Determine the [x, y] coordinate at the center of the cell enclosing the given text.  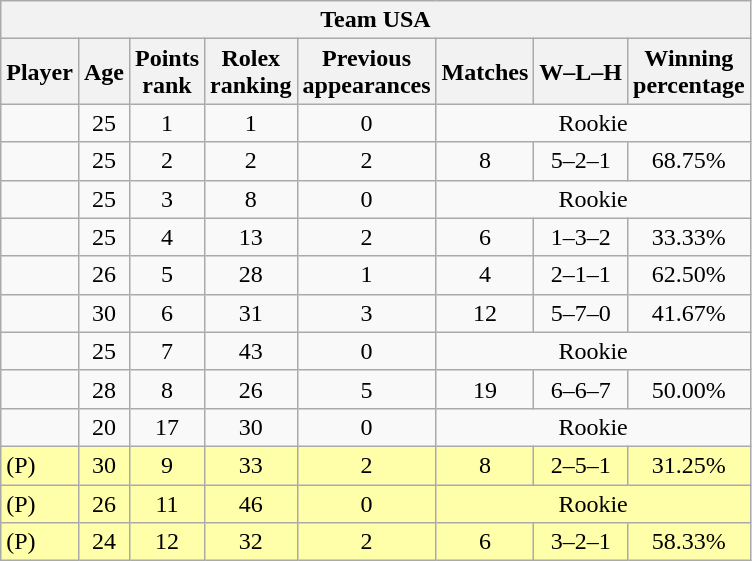
58.33% [690, 542]
9 [166, 465]
5–7–0 [581, 313]
3–2–1 [581, 542]
46 [251, 503]
20 [104, 427]
31 [251, 313]
1–3–2 [581, 237]
Winningpercentage [690, 72]
Pointsrank [166, 72]
Previousappearances [366, 72]
68.75% [690, 161]
50.00% [690, 389]
2–5–1 [581, 465]
6–6–7 [581, 389]
13 [251, 237]
7 [166, 351]
Age [104, 72]
62.50% [690, 275]
33 [251, 465]
43 [251, 351]
Team USA [376, 20]
32 [251, 542]
17 [166, 427]
2–1–1 [581, 275]
24 [104, 542]
Rolexranking [251, 72]
11 [166, 503]
31.25% [690, 465]
Player [40, 72]
Matches [485, 72]
19 [485, 389]
W–L–H [581, 72]
41.67% [690, 313]
33.33% [690, 237]
5–2–1 [581, 161]
